Pinpoint the cell where the given text exists, returning its [x, y] midpoint coordinate. 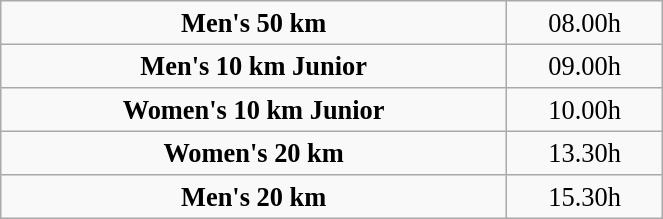
09.00h [584, 66]
15.30h [584, 197]
Men's 20 km [254, 197]
Men's 10 km Junior [254, 66]
08.00h [584, 22]
Women's 10 km Junior [254, 109]
10.00h [584, 109]
13.30h [584, 153]
Women's 20 km [254, 153]
Men's 50 km [254, 22]
